Scan for the cell matching the given text and deliver its [X, Y] coordinate at center. 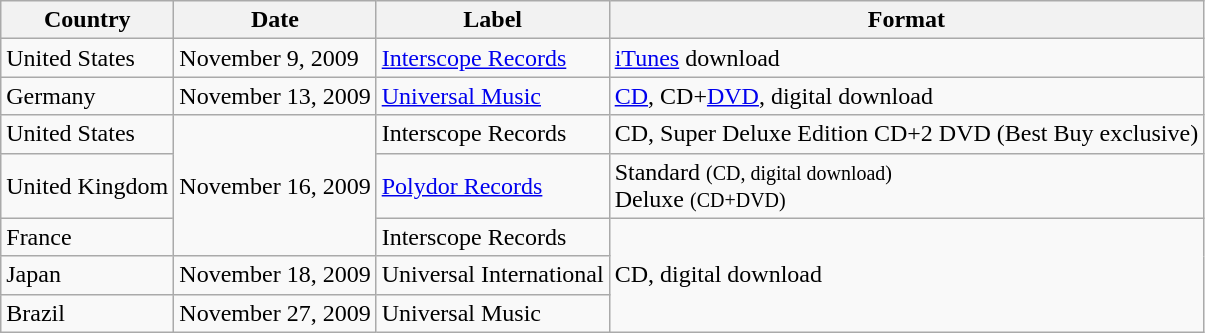
Japan [88, 275]
Germany [88, 96]
CD, digital download [906, 275]
iTunes download [906, 58]
Label [492, 20]
Brazil [88, 313]
November 13, 2009 [275, 96]
November 18, 2009 [275, 275]
CD, Super Deluxe Edition CD+2 DVD (Best Buy exclusive) [906, 134]
Format [906, 20]
November 9, 2009 [275, 58]
Country [88, 20]
France [88, 237]
Polydor Records [492, 186]
United Kingdom [88, 186]
CD, CD+DVD, digital download [906, 96]
November 27, 2009 [275, 313]
Date [275, 20]
November 16, 2009 [275, 186]
Universal International [492, 275]
Standard (CD, digital download) Deluxe (CD+DVD) [906, 186]
